Pinpoint the cell where the given text exists, returning its [X, Y] midpoint coordinate. 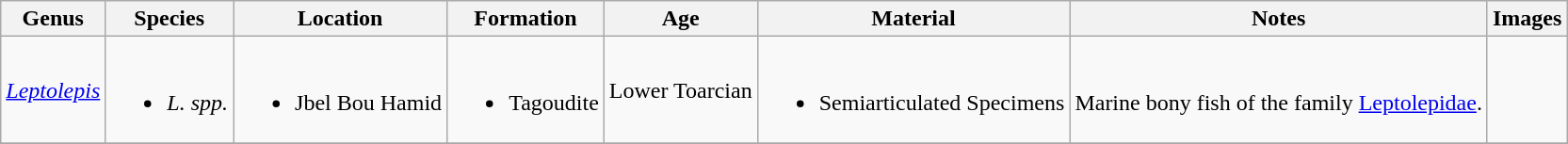
Marine bony fish of the family Leptolepidae. [1279, 90]
Leptolepis [53, 90]
Species [170, 19]
Lower Toarcian [680, 90]
Formation [525, 19]
Material [913, 19]
Tagoudite [525, 90]
Notes [1279, 19]
Semiarticulated Specimens [913, 90]
Genus [53, 19]
L. spp. [170, 90]
Age [680, 19]
Location [341, 19]
Images [1527, 19]
Jbel Bou Hamid [341, 90]
